Search for the cell housing the specified text and yield its (X, Y) center coordinate. 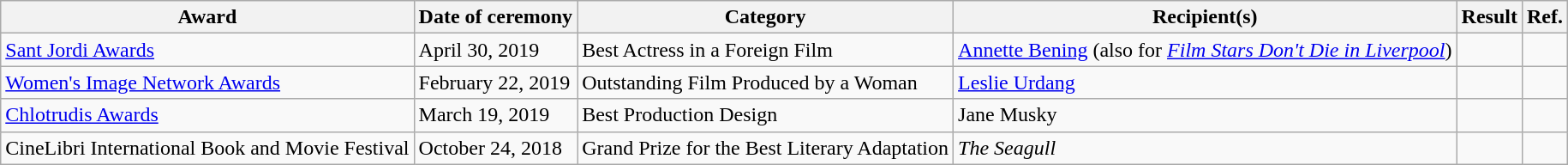
Jane Musky (1205, 115)
Grand Prize for the Best Literary Adaptation (766, 148)
The Seagull (1205, 148)
Best Actress in a Foreign Film (766, 50)
Award (207, 17)
Outstanding Film Produced by a Woman (766, 82)
April 30, 2019 (495, 50)
Date of ceremony (495, 17)
Recipient(s) (1205, 17)
Leslie Urdang (1205, 82)
March 19, 2019 (495, 115)
February 22, 2019 (495, 82)
Women's Image Network Awards (207, 82)
Best Production Design (766, 115)
Annette Bening (also for Film Stars Don't Die in Liverpool) (1205, 50)
Ref. (1544, 17)
Result (1489, 17)
Chlotrudis Awards (207, 115)
Category (766, 17)
CineLibri International Book and Movie Festival (207, 148)
October 24, 2018 (495, 148)
Sant Jordi Awards (207, 50)
